Scan for the cell matching the given text and deliver its [x, y] coordinate at center. 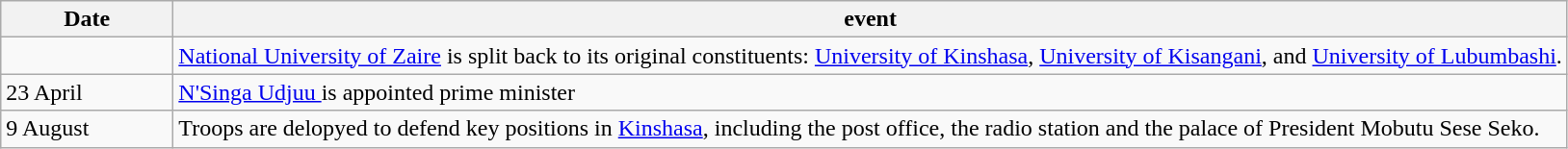
N'Singa Udjuu is appointed prime minister [871, 92]
event [871, 19]
Date [87, 19]
Troops are delopyed to defend key positions in Kinshasa, including the post office, the radio station and the palace of President Mobutu Sese Seko. [871, 129]
9 August [87, 129]
23 April [87, 92]
